Extract the [x, y] coordinate from the center of the cell holding the provided text.  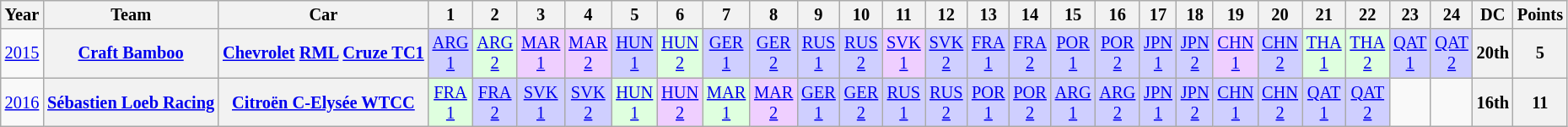
7 [726, 14]
23 [1410, 14]
Car [324, 14]
14 [1029, 14]
3 [541, 14]
2 [494, 14]
2016 [22, 102]
20th [1493, 53]
1 [450, 14]
2015 [22, 53]
20 [1280, 14]
THA2 [1367, 53]
12 [946, 14]
16th [1493, 102]
10 [861, 14]
Chevrolet RML Cruze TC1 [324, 53]
6 [680, 14]
18 [1195, 14]
13 [989, 14]
24 [1451, 14]
17 [1158, 14]
Sébastien Loeb Racing [131, 102]
19 [1235, 14]
Year [22, 14]
THA1 [1324, 53]
9 [818, 14]
22 [1367, 14]
21 [1324, 14]
Citroën C-Elysée WTCC [324, 102]
DC [1493, 14]
8 [773, 14]
Team [131, 14]
Craft Bamboo [131, 53]
16 [1117, 14]
Points [1540, 14]
15 [1073, 14]
4 [588, 14]
